Pinpoint the cell where the given text exists, returning its [X, Y] midpoint coordinate. 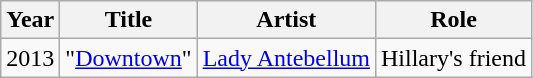
Role [453, 20]
Lady Antebellum [286, 58]
Hillary's friend [453, 58]
Year [30, 20]
Artist [286, 20]
Title [128, 20]
"Downtown" [128, 58]
2013 [30, 58]
